Identify which cell holds the provided text, then report its (x, y) central coordinate. 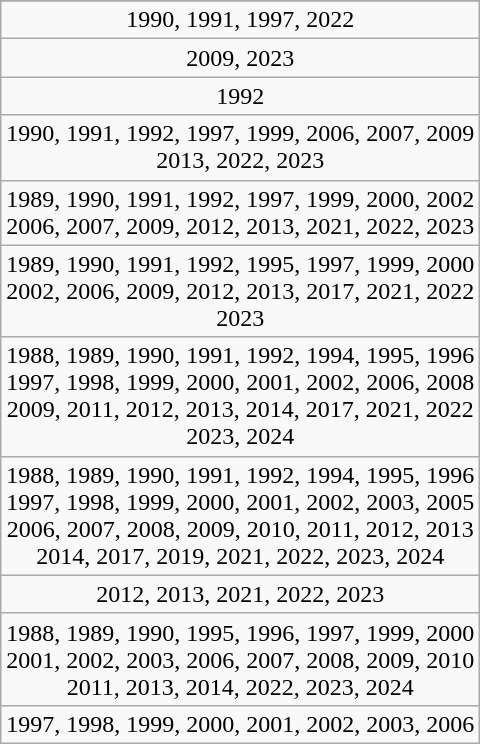
1990, 1991, 1997, 2022 (240, 20)
1990, 1991, 1992, 1997, 1999, 2006, 2007, 2009 2013, 2022, 2023 (240, 148)
2012, 2013, 2021, 2022, 2023 (240, 594)
2009, 2023 (240, 58)
1997, 1998, 1999, 2000, 2001, 2002, 2003, 2006 (240, 724)
1988, 1989, 1990, 1995, 1996, 1997, 1999, 2000 2001, 2002, 2003, 2006, 2007, 2008, 2009, 2010 2011, 2013, 2014, 2022, 2023, 2024 (240, 659)
1992 (240, 96)
1989, 1990, 1991, 1992, 1995, 1997, 1999, 2000 2002, 2006, 2009, 2012, 2013, 2017, 2021, 2022 2023 (240, 291)
1989, 1990, 1991, 1992, 1997, 1999, 2000, 2002 2006, 2007, 2009, 2012, 2013, 2021, 2022, 2023 (240, 212)
